Capture the cell that displays the provided text and extract its (x, y) central coordinate. 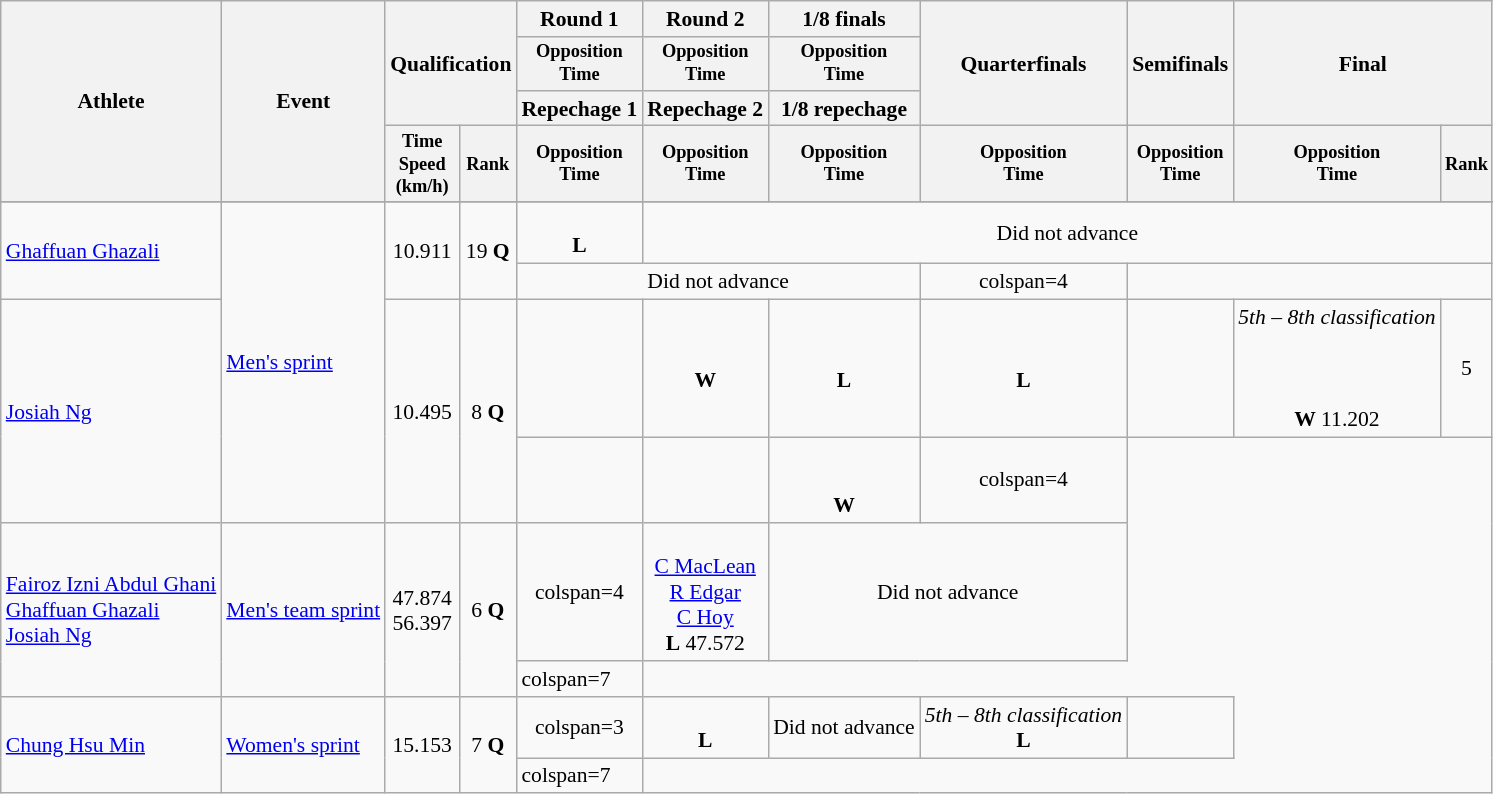
7 Q (488, 746)
Fairoz Izni Abdul GhaniGhaffuan GhazaliJosiah Ng (112, 610)
Chung Hsu Min (112, 746)
Athlete (112, 102)
Final (1362, 64)
Semifinals (1180, 64)
Round 1 (579, 19)
15.153 (422, 746)
5th – 8th classificationL (1024, 728)
colspan=3 (579, 728)
Repechage 1 (579, 109)
Josiah Ng (112, 411)
19 Q (488, 252)
10.495 (422, 411)
Qualification (450, 64)
Men's sprint (303, 364)
Ghaffuan Ghazali (112, 252)
1/8 finals (844, 19)
1/8 repechage (844, 109)
47.87456.397 (422, 610)
Repechage 2 (705, 109)
Women's sprint (303, 746)
Quarterfinals (1024, 64)
Round 2 (705, 19)
Event (303, 102)
10.911 (422, 252)
5th – 8th classificationW 11.202 (1336, 368)
Men's team sprint (303, 610)
8 Q (488, 411)
TimeSpeed(km/h) (422, 164)
6 Q (488, 610)
5 (1467, 368)
C MacLeanR EdgarC HoyL 47.572 (705, 593)
